Find where the given text appears and provide that cell's center as (x, y) coordinate. 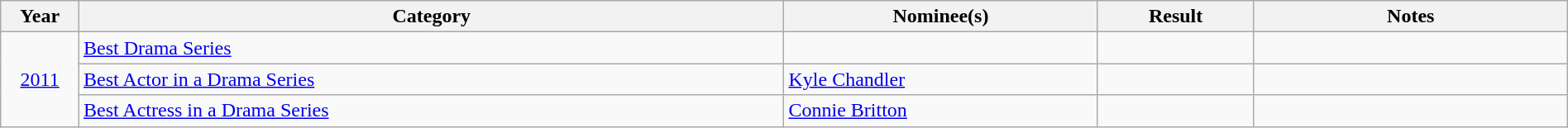
Year (40, 17)
Notes (1411, 17)
Category (432, 17)
Result (1176, 17)
Connie Britton (941, 111)
Kyle Chandler (941, 79)
Nominee(s) (941, 17)
Best Actress in a Drama Series (432, 111)
2011 (40, 79)
Best Drama Series (432, 48)
Best Actor in a Drama Series (432, 79)
